Scan for the cell matching the given text and deliver its (X, Y) coordinate at center. 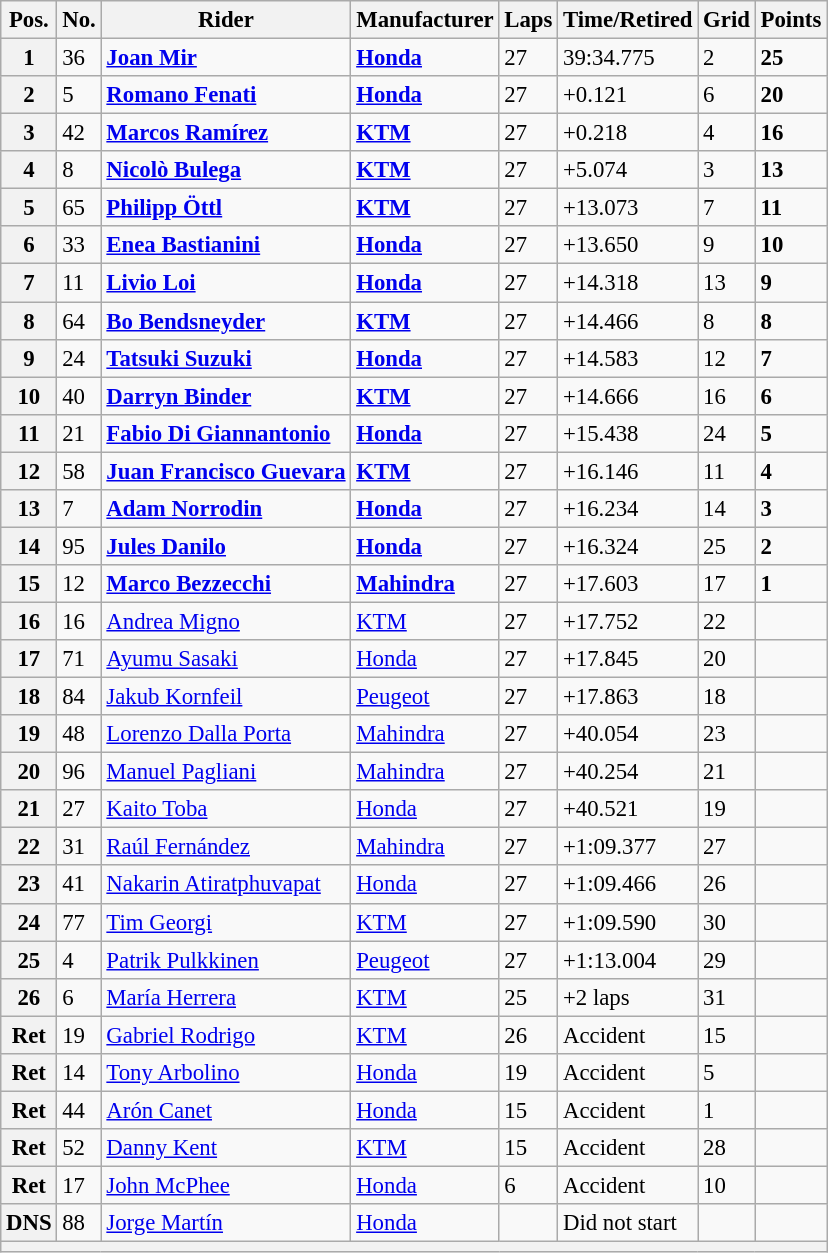
+14.583 (628, 358)
Manufacturer (425, 20)
Pos. (29, 20)
39:34.775 (628, 58)
+2 laps (628, 997)
Laps (528, 20)
Raúl Fernández (226, 847)
Jules Danilo (226, 546)
95 (79, 546)
Fabio Di Giannantonio (226, 433)
Time/Retired (628, 20)
96 (79, 772)
+0.218 (628, 133)
Nicolò Bulega (226, 170)
John McPhee (226, 1185)
41 (79, 885)
Juan Francisco Guevara (226, 471)
Arón Canet (226, 1110)
77 (79, 922)
+40.254 (628, 772)
+16.324 (628, 546)
Darryn Binder (226, 396)
Kaito Toba (226, 809)
DNS (29, 1223)
64 (79, 321)
+16.234 (628, 509)
Marco Bezzecchi (226, 584)
+14.318 (628, 283)
+14.666 (628, 396)
88 (79, 1223)
+40.521 (628, 809)
+1:09.466 (628, 885)
+40.054 (628, 734)
Joan Mir (226, 58)
+13.650 (628, 245)
28 (726, 1148)
+13.073 (628, 208)
52 (79, 1148)
+14.466 (628, 321)
+5.074 (628, 170)
Jakub Kornfeil (226, 697)
65 (79, 208)
36 (79, 58)
María Herrera (226, 997)
29 (726, 960)
+0.121 (628, 95)
Marcos Ramírez (226, 133)
+1:13.004 (628, 960)
Manuel Pagliani (226, 772)
71 (79, 659)
42 (79, 133)
Nakarin Atiratphuvapat (226, 885)
+1:09.377 (628, 847)
Points (790, 20)
+17.752 (628, 621)
Tony Arbolino (226, 1073)
Andrea Migno (226, 621)
Jorge Martín (226, 1223)
+17.863 (628, 697)
Gabriel Rodrigo (226, 1035)
Grid (726, 20)
+15.438 (628, 433)
Romano Fenati (226, 95)
Tim Georgi (226, 922)
Adam Norrodin (226, 509)
84 (79, 697)
+1:09.590 (628, 922)
Tatsuki Suzuki (226, 358)
33 (79, 245)
Philipp Öttl (226, 208)
Enea Bastianini (226, 245)
58 (79, 471)
40 (79, 396)
No. (79, 20)
Livio Loi (226, 283)
Bo Bendsneyder (226, 321)
+16.146 (628, 471)
44 (79, 1110)
Rider (226, 20)
30 (726, 922)
Danny Kent (226, 1148)
48 (79, 734)
Lorenzo Dalla Porta (226, 734)
Did not start (628, 1223)
+17.603 (628, 584)
Patrik Pulkkinen (226, 960)
+17.845 (628, 659)
Ayumu Sasaki (226, 659)
